Output the (x, y) coordinate of the center of the cell containing the given text.  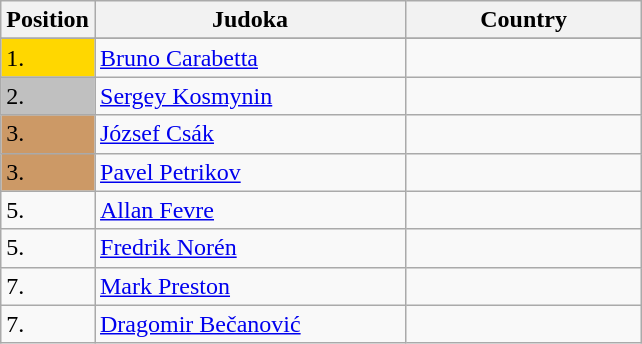
Judoka (250, 20)
Country (524, 20)
Mark Preston (250, 286)
Allan Fevre (250, 210)
Position (48, 20)
2. (48, 96)
Fredrik Norén (250, 248)
1. (48, 58)
Pavel Petrikov (250, 172)
Dragomir Bečanović (250, 324)
József Csák (250, 134)
Bruno Carabetta (250, 58)
Sergey Kosmynin (250, 96)
